Return the (X, Y) coordinate for the center point of the cell that contains the specified text.  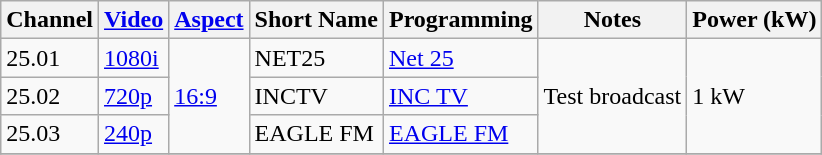
1080i (134, 58)
Power (kW) (754, 20)
Programming (460, 20)
Test broadcast (612, 96)
Video (134, 20)
25.02 (50, 96)
INCTV (316, 96)
NET25 (316, 58)
Notes (612, 20)
1 kW (754, 96)
25.01 (50, 58)
Aspect (209, 20)
16:9 (209, 96)
Short Name (316, 20)
25.03 (50, 134)
Channel (50, 20)
Net 25 (460, 58)
INC TV (460, 96)
720p (134, 96)
240p (134, 134)
